Capture the cell that displays the provided text and extract its [X, Y] central coordinate. 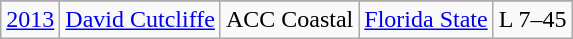
2013 [30, 20]
David Cutcliffe [140, 20]
ACC Coastal [289, 20]
Florida State [426, 20]
L 7–45 [532, 20]
